Search for the cell housing the specified text and yield its (X, Y) center coordinate. 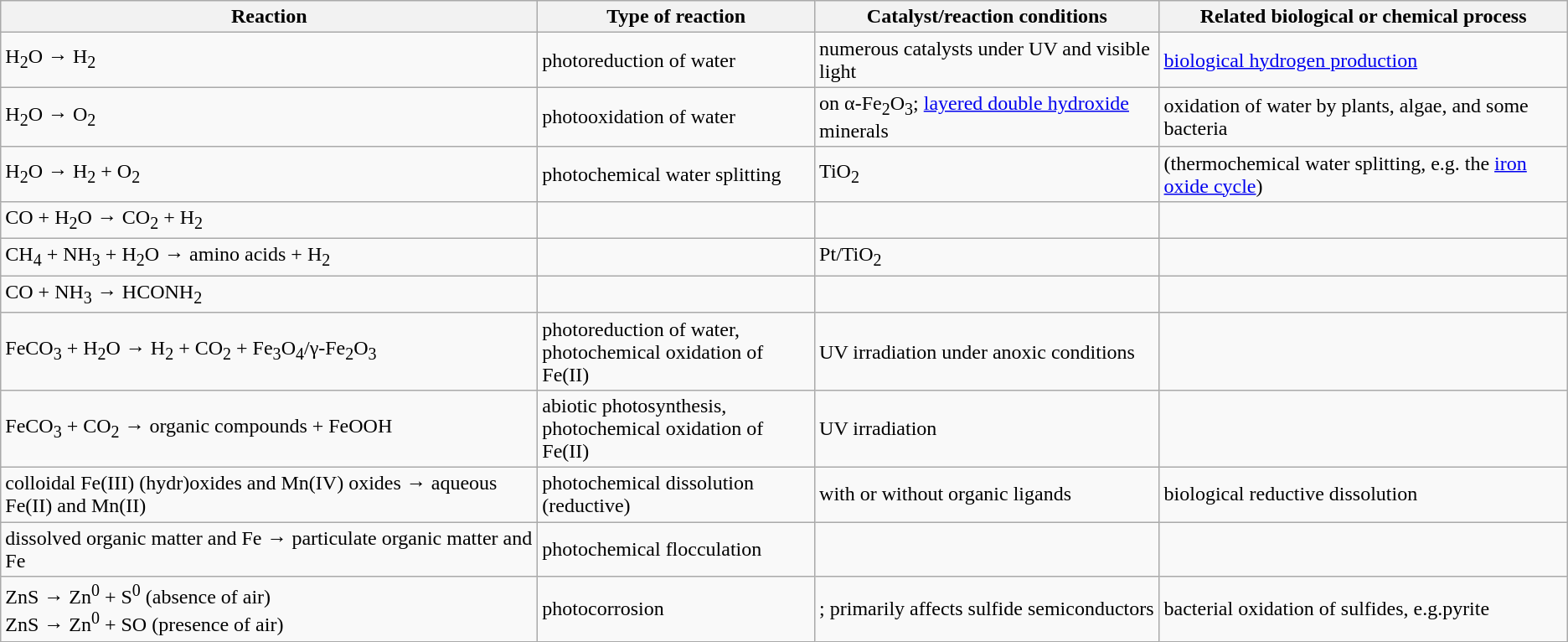
Catalyst/reaction conditions (987, 17)
CO + NH3 → HCONH2 (270, 294)
Related biological or chemical process (1364, 17)
TiO2 (987, 174)
with or without organic ligands (987, 494)
oxidation of water by plants, algae, and some bacteria (1364, 117)
H2O → H2 (270, 60)
(thermochemical water splitting, e.g. the iron oxide cycle) (1364, 174)
photochemical dissolution (reductive) (677, 494)
photochemical water splitting (677, 174)
UV irradiation (987, 428)
photoreduction of water,photochemical oxidation of Fe(II) (677, 351)
photocorrosion (677, 609)
; primarily affects sulfide semiconductors (987, 609)
UV irradiation under anoxic conditions (987, 351)
H2O → H2 + O2 (270, 174)
biological reductive dissolution (1364, 494)
photoreduction of water (677, 60)
ZnS → Zn0 + S0 (absence of air)ZnS → Zn0 + SO (presence of air) (270, 609)
FeCO3 + H2O → H2 + CO2 + Fe3O4/γ-Fe2O3 (270, 351)
abiotic photosynthesis,photochemical oxidation of Fe(II) (677, 428)
Reaction (270, 17)
dissolved organic matter and Fe → particulate organic matter and Fe (270, 548)
bacterial oxidation of sulfides, e.g.pyrite (1364, 609)
numerous catalysts under UV and visible light (987, 60)
colloidal Fe(III) (hydr)oxides and Mn(IV) oxides → aqueous Fe(II) and Mn(II) (270, 494)
Pt/TiO2 (987, 257)
CH4 + NH3 + H2O → amino acids + H2 (270, 257)
photochemical flocculation (677, 548)
FeCO3 + CO2 → organic compounds + FeOOH (270, 428)
photooxidation of water (677, 117)
on α-Fe2O3; layered double hydroxide minerals (987, 117)
Type of reaction (677, 17)
biological hydrogen production (1364, 60)
CO + H2O → CO2 + H2 (270, 220)
H2O → O2 (270, 117)
